Capture the cell that displays the provided text and extract its (x, y) central coordinate. 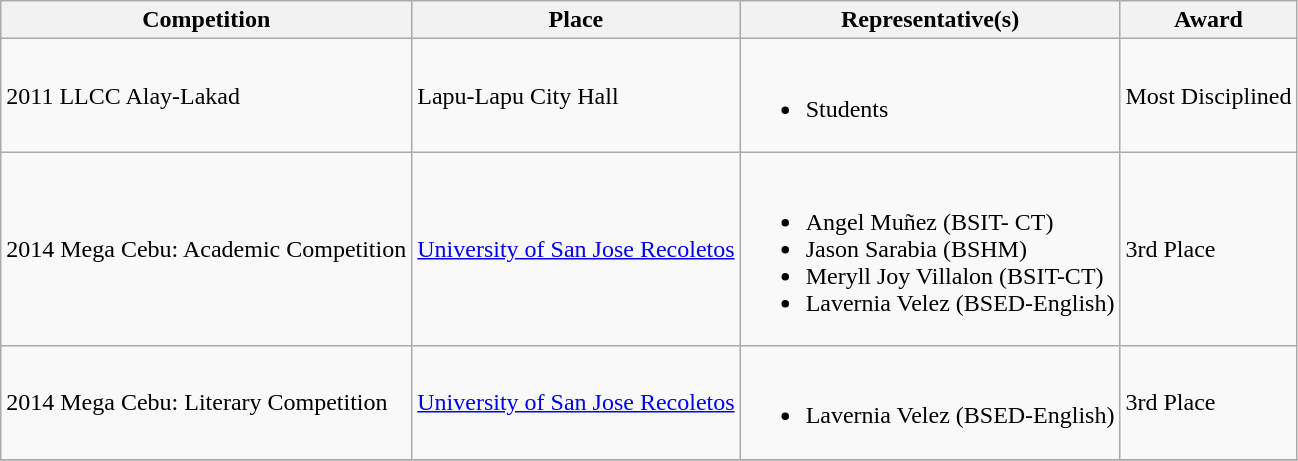
Students (930, 96)
Lavernia Velez (BSED-English) (930, 402)
Lapu-Lapu City Hall (576, 96)
2014 Mega Cebu: Literary Competition (206, 402)
2011 LLCC Alay-Lakad (206, 96)
Place (576, 20)
Angel Muñez (BSIT- CT)Jason Sarabia (BSHM)Meryll Joy Villalon (BSIT-CT)Lavernia Velez (BSED-English) (930, 249)
Most Disciplined (1208, 96)
Award (1208, 20)
2014 Mega Cebu: Academic Competition (206, 249)
Representative(s) (930, 20)
Competition (206, 20)
